Identify which cell holds the provided text, then report its [X, Y] central coordinate. 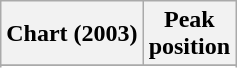
Chart (2003) [72, 34]
Peakposition [189, 34]
